Locate the cell with the specified text and output its [x, y] center coordinate. 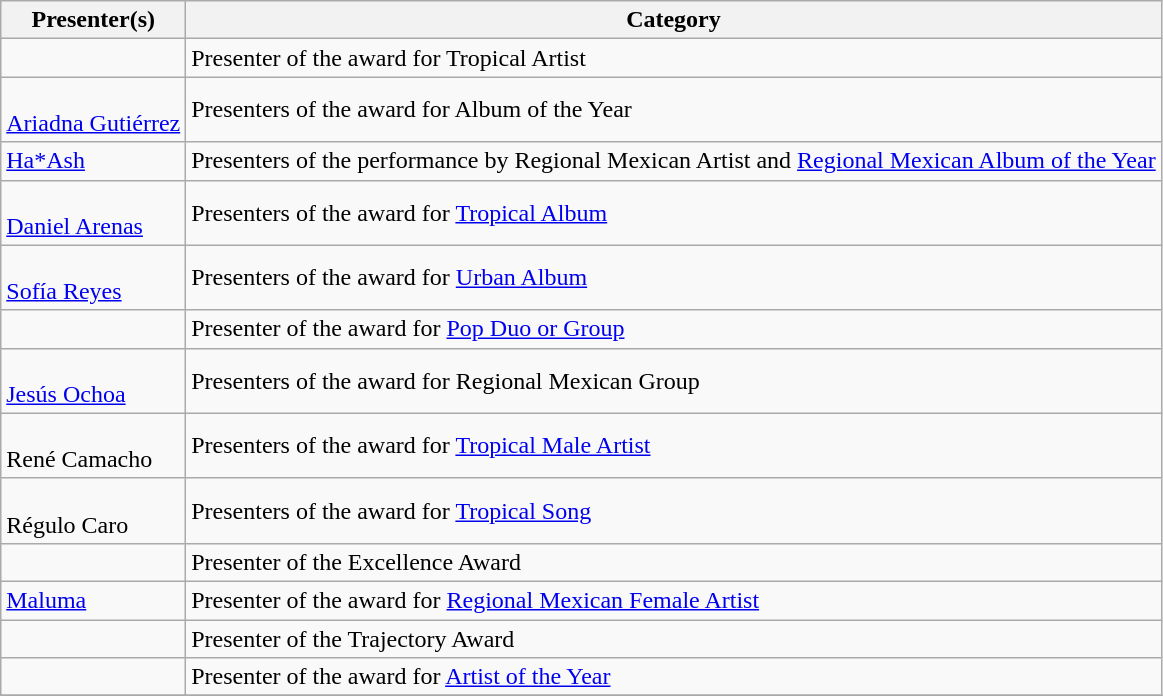
Presenter of the award for Regional Mexican Female Artist [674, 600]
Presenter of the award for Pop Duo or Group [674, 329]
René Camacho [94, 446]
Ha*Ash [94, 161]
Maluma [94, 600]
Sofía Reyes [94, 278]
Régulo Caro [94, 510]
Ariadna Gutiérrez [94, 110]
Category [674, 20]
Presenter(s) [94, 20]
Presenter of the award for Artist of the Year [674, 677]
Daniel Arenas [94, 212]
Presenters of the award for Regional Mexican Group [674, 380]
Presenters of the award for Album of the Year [674, 110]
Presenter of the award for Tropical Artist [674, 58]
Presenter of the Excellence Award [674, 562]
Presenters of the award for Tropical Song [674, 510]
Jesús Ochoa [94, 380]
Presenters of the award for Tropical Male Artist [674, 446]
Presenters of the performance by Regional Mexican Artist and Regional Mexican Album of the Year [674, 161]
Presenters of the award for Tropical Album [674, 212]
Presenter of the Trajectory Award [674, 639]
Presenters of the award for Urban Album [674, 278]
